Determine the [x, y] coordinate at the center of the cell enclosing the given text.  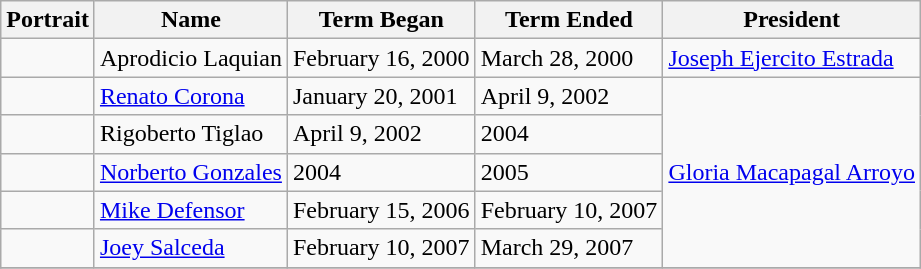
Renato Corona [190, 96]
Aprodicio Laquian [190, 58]
Mike Defensor [190, 210]
Term Began [381, 20]
Norberto Gonzales [190, 172]
Portrait [48, 20]
Rigoberto Tiglao [190, 134]
February 15, 2006 [381, 210]
January 20, 2001 [381, 96]
Joseph Ejercito Estrada [792, 58]
Term Ended [569, 20]
February 16, 2000 [381, 58]
President [792, 20]
March 28, 2000 [569, 58]
March 29, 2007 [569, 248]
Joey Salceda [190, 248]
Gloria Macapagal Arroyo [792, 172]
2005 [569, 172]
Name [190, 20]
